For the text-containing cell, return its midpoint in (x, y) coordinate format. 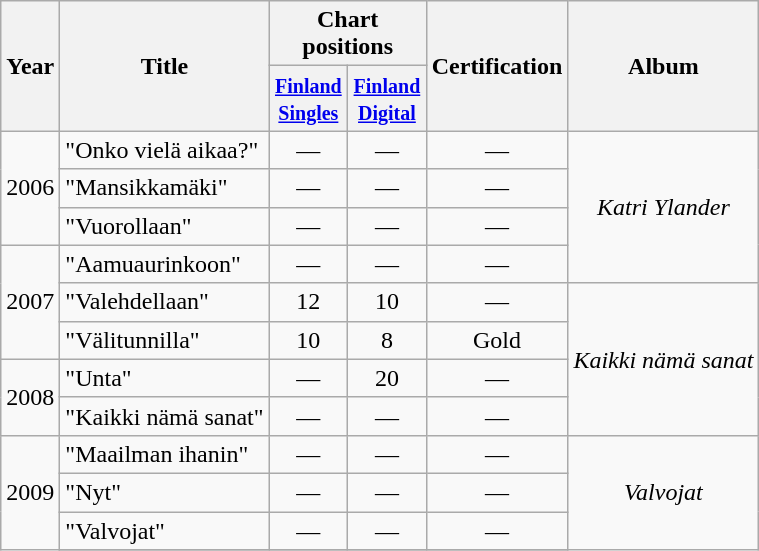
"Onko vielä aikaa?" (164, 150)
"Maailman ihanin" (164, 454)
"Mansikkamäki" (164, 188)
Finland Singles (308, 98)
Gold (497, 340)
Finland Digital (388, 98)
Valvojat (664, 492)
"Valehdellaan" (164, 302)
Katri Ylander (664, 207)
2007 (30, 302)
2009 (30, 492)
"Kaikki nämä sanat" (164, 416)
Title (164, 66)
"Aamuaurinkoon" (164, 264)
"Välitunnilla" (164, 340)
Certification (497, 66)
"Unta" (164, 378)
2006 (30, 188)
Chart positions (348, 34)
"Valvojat" (164, 531)
2008 (30, 397)
Year (30, 66)
20 (388, 378)
8 (388, 340)
12 (308, 302)
"Nyt" (164, 492)
"Vuorollaan" (164, 226)
Album (664, 66)
Kaikki nämä sanat (664, 359)
